Determine the (X, Y) coordinate at the center of the cell enclosing the given text.  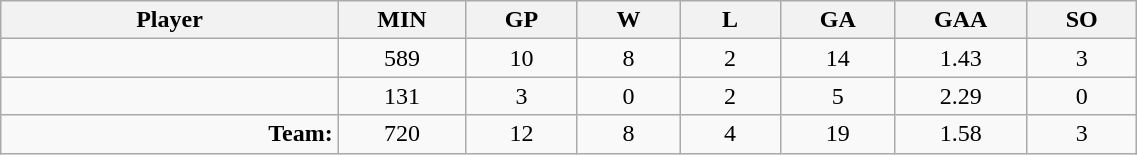
2.29 (961, 96)
SO (1081, 20)
19 (838, 134)
W (628, 20)
Team: (170, 134)
131 (402, 96)
14 (838, 58)
10 (522, 58)
GA (838, 20)
4 (730, 134)
720 (402, 134)
GP (522, 20)
589 (402, 58)
Player (170, 20)
12 (522, 134)
MIN (402, 20)
5 (838, 96)
1.58 (961, 134)
L (730, 20)
1.43 (961, 58)
GAA (961, 20)
